Find where the given text appears and provide that cell's center as [X, Y] coordinate. 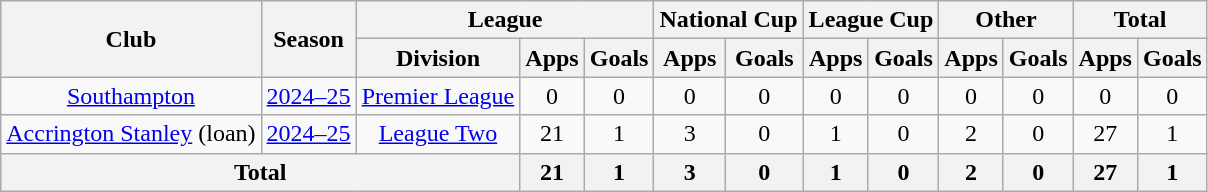
League Two [438, 134]
League [505, 20]
Other [1006, 20]
Accrington Stanley (loan) [131, 134]
National Cup [728, 20]
Club [131, 39]
Premier League [438, 96]
Division [438, 58]
Season [308, 39]
Southampton [131, 96]
League Cup [871, 20]
